Locate the cell with the specified text and output its (X, Y) center coordinate. 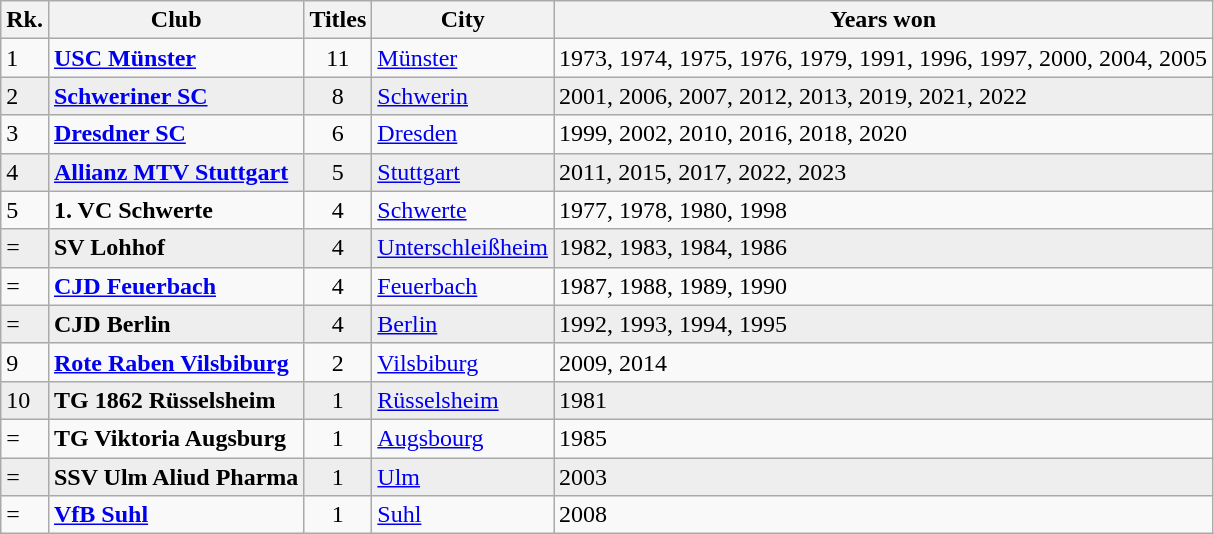
2001, 2006, 2007, 2012, 2013, 2019, 2021, 2022 (884, 96)
Feuerbach (463, 286)
1. VC Schwerte (176, 210)
11 (338, 58)
Berlin (463, 324)
Dresdner SC (176, 134)
TG 1862 Rüsselsheim (176, 400)
Schwerin (463, 96)
1982, 1983, 1984, 1986 (884, 248)
TG Viktoria Augsburg (176, 438)
1977, 1978, 1980, 1998 (884, 210)
2009, 2014 (884, 362)
1999, 2002, 2010, 2016, 2018, 2020 (884, 134)
Unterschleißheim (463, 248)
1987, 1988, 1989, 1990 (884, 286)
1992, 1993, 1994, 1995 (884, 324)
CJD Feuerbach (176, 286)
City (463, 20)
2003 (884, 477)
1981 (884, 400)
Schwerte (463, 210)
Ulm (463, 477)
Club (176, 20)
CJD Berlin (176, 324)
SSV Ulm Aliud Pharma (176, 477)
SV Lohhof (176, 248)
6 (338, 134)
Augsbourg (463, 438)
8 (338, 96)
Rüsselsheim (463, 400)
2011, 2015, 2017, 2022, 2023 (884, 172)
9 (25, 362)
Titles (338, 20)
Vilsbiburg (463, 362)
10 (25, 400)
Münster (463, 58)
3 (25, 134)
Suhl (463, 515)
Stuttgart (463, 172)
1985 (884, 438)
Schweriner SC (176, 96)
VfB Suhl (176, 515)
1973, 1974, 1975, 1976, 1979, 1991, 1996, 1997, 2000, 2004, 2005 (884, 58)
Rk. (25, 20)
Allianz MTV Stuttgart (176, 172)
2008 (884, 515)
Dresden (463, 134)
Years won (884, 20)
Rote Raben Vilsbiburg (176, 362)
USC Münster (176, 58)
